Search for the cell housing the specified text and yield its [X, Y] center coordinate. 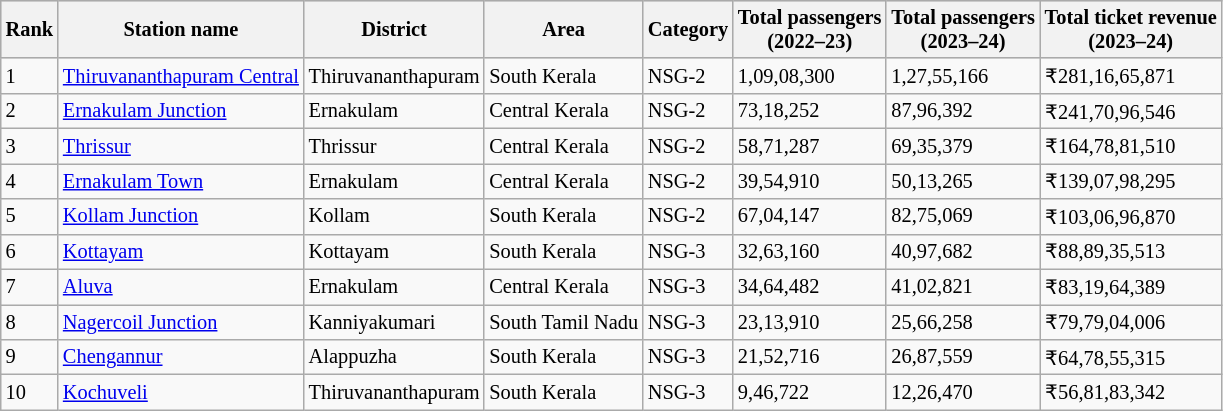
4 [30, 180]
South Tamil Nadu [564, 322]
1 [30, 76]
82,75,069 [962, 216]
Total passengers(2022–23) [810, 29]
8 [30, 322]
Kollam [394, 216]
Ernakulam Junction [181, 110]
₹281,16,65,871 [1131, 76]
Aluva [181, 286]
Nagercoil Junction [181, 322]
40,97,682 [962, 252]
₹56,81,83,342 [1131, 392]
12,26,470 [962, 392]
Total passengers(2023–24) [962, 29]
₹139,07,98,295 [1131, 180]
25,66,258 [962, 322]
Total ticket revenue(2023–24) [1131, 29]
Kollam Junction [181, 216]
District [394, 29]
32,63,160 [810, 252]
5 [30, 216]
39,54,910 [810, 180]
23,13,910 [810, 322]
Area [564, 29]
3 [30, 146]
7 [30, 286]
Alappuzha [394, 356]
1,09,08,300 [810, 76]
₹241,70,96,546 [1131, 110]
Category [688, 29]
69,35,379 [962, 146]
Station name [181, 29]
2 [30, 110]
₹103,06,96,870 [1131, 216]
10 [30, 392]
Kochuveli [181, 392]
26,87,559 [962, 356]
50,13,265 [962, 180]
₹88,89,35,513 [1131, 252]
₹164,78,81,510 [1131, 146]
Chengannur [181, 356]
58,71,287 [810, 146]
6 [30, 252]
₹64,78,55,315 [1131, 356]
9 [30, 356]
1,27,55,166 [962, 76]
Rank [30, 29]
34,64,482 [810, 286]
Thiruvananthapuram Central [181, 76]
₹83,19,64,389 [1131, 286]
₹79,79,04,006 [1131, 322]
Ernakulam Town [181, 180]
Kanniyakumari [394, 322]
41,02,821 [962, 286]
87,96,392 [962, 110]
9,46,722 [810, 392]
21,52,716 [810, 356]
67,04,147 [810, 216]
73,18,252 [810, 110]
